Identify which cell holds the provided text, then report its [x, y] central coordinate. 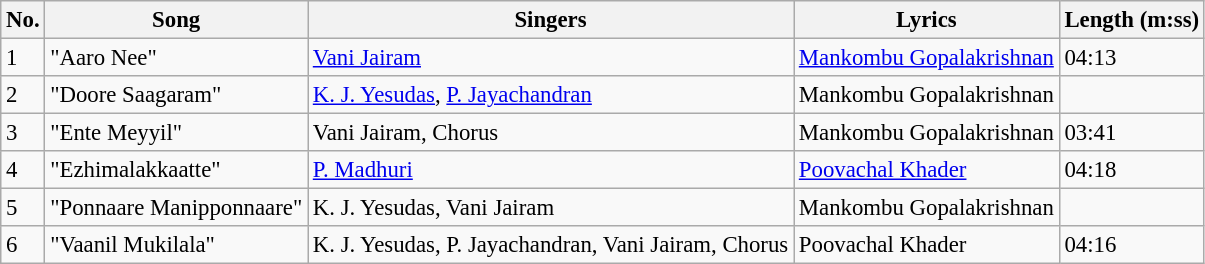
04:13 [1132, 58]
04:16 [1132, 245]
K. J. Yesudas, P. Jayachandran [551, 95]
2 [23, 95]
6 [23, 245]
No. [23, 20]
K. J. Yesudas, Vani Jairam [551, 208]
Vani Jairam, Chorus [551, 133]
Song [176, 20]
04:18 [1132, 170]
5 [23, 208]
"Vaanil Mukilala" [176, 245]
Lyrics [927, 20]
Vani Jairam [551, 58]
03:41 [1132, 133]
Length (m:ss) [1132, 20]
1 [23, 58]
"Aaro Nee" [176, 58]
K. J. Yesudas, P. Jayachandran, Vani Jairam, Chorus [551, 245]
3 [23, 133]
P. Madhuri [551, 170]
"Ezhimalakkaatte" [176, 170]
"Ente Meyyil" [176, 133]
Singers [551, 20]
"Ponnaare Manipponnaare" [176, 208]
4 [23, 170]
"Doore Saagaram" [176, 95]
